Determine the [x, y] coordinate at the center of the cell enclosing the given text.  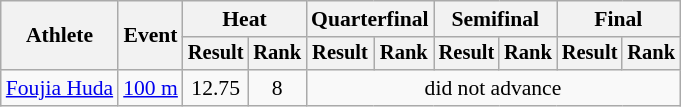
Athlete [60, 36]
Event [150, 36]
Heat [244, 19]
Final [618, 19]
Foujia Huda [60, 88]
Quarterfinal [370, 19]
100 m [150, 88]
did not advance [493, 88]
8 [277, 88]
12.75 [216, 88]
Semifinal [496, 19]
